Scan for the cell matching the given text and deliver its [X, Y] coordinate at center. 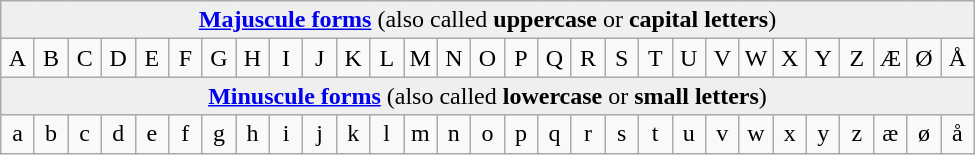
w [756, 134]
K [353, 58]
u [689, 134]
r [588, 134]
Q [555, 58]
v [723, 134]
p [521, 134]
R [588, 58]
o [488, 134]
A [18, 58]
z [857, 134]
S [622, 58]
Z [857, 58]
Minuscule forms (also called lowercase or small letters) [488, 96]
c [85, 134]
y [823, 134]
b [51, 134]
O [488, 58]
a [18, 134]
C [85, 58]
M [421, 58]
G [219, 58]
F [186, 58]
H [253, 58]
Y [823, 58]
k [353, 134]
U [689, 58]
ø [924, 134]
j [320, 134]
Majuscule forms (also called uppercase or capital letters) [488, 20]
P [521, 58]
x [790, 134]
J [320, 58]
m [421, 134]
i [286, 134]
B [51, 58]
D [118, 58]
æ [891, 134]
s [622, 134]
V [723, 58]
t [655, 134]
å [958, 134]
q [555, 134]
d [118, 134]
W [756, 58]
n [454, 134]
g [219, 134]
X [790, 58]
e [152, 134]
T [655, 58]
L [387, 58]
Ø [924, 58]
Å [958, 58]
l [387, 134]
E [152, 58]
h [253, 134]
Æ [891, 58]
N [454, 58]
f [186, 134]
I [286, 58]
